Extract the [x, y] coordinate from the center of the cell holding the provided text.  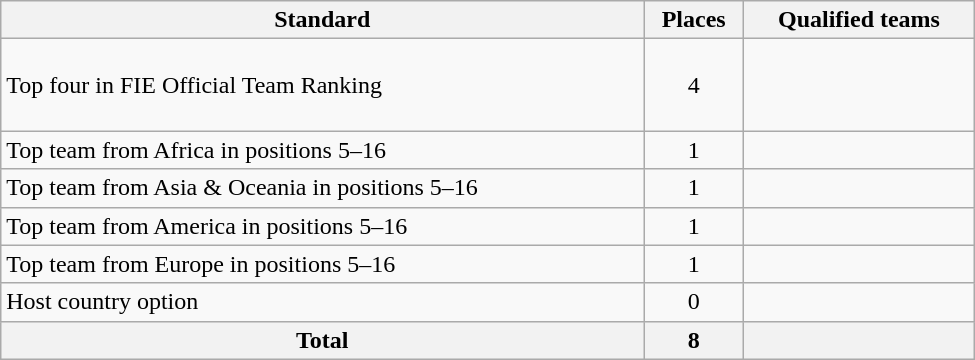
Total [322, 340]
Top team from Europe in positions 5–16 [322, 264]
Top four in FIE Official Team Ranking [322, 85]
4 [694, 85]
Top team from America in positions 5–16 [322, 226]
Top team from Africa in positions 5–16 [322, 150]
Top team from Asia & Oceania in positions 5–16 [322, 188]
0 [694, 302]
Places [694, 20]
Host country option [322, 302]
Standard [322, 20]
Qualified teams [860, 20]
8 [694, 340]
